Capture the cell that displays the provided text and extract its (X, Y) central coordinate. 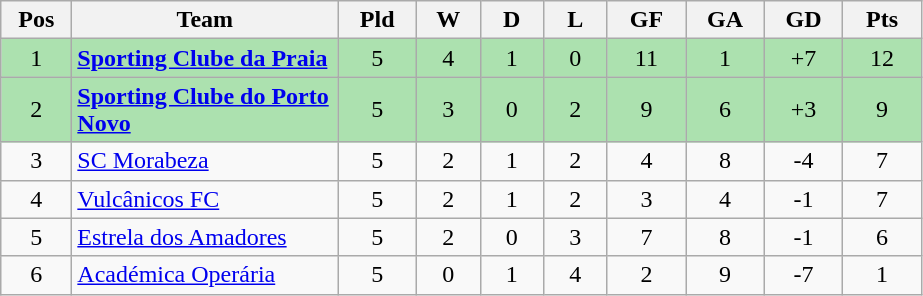
Pts (882, 20)
-4 (804, 161)
Pos (36, 20)
-7 (804, 275)
W (448, 20)
D (512, 20)
Vulcânicos FC (205, 199)
SC Morabeza (205, 161)
L (576, 20)
Académica Operária (205, 275)
Sporting Clube do Porto Novo (205, 110)
Estrela dos Amadores (205, 237)
Sporting Clube da Praia (205, 58)
Team (205, 20)
Pld (378, 20)
GA (726, 20)
+7 (804, 58)
GD (804, 20)
12 (882, 58)
GF (646, 20)
+3 (804, 110)
11 (646, 58)
